Return the [X, Y] coordinate for the center point of the cell that contains the specified text.  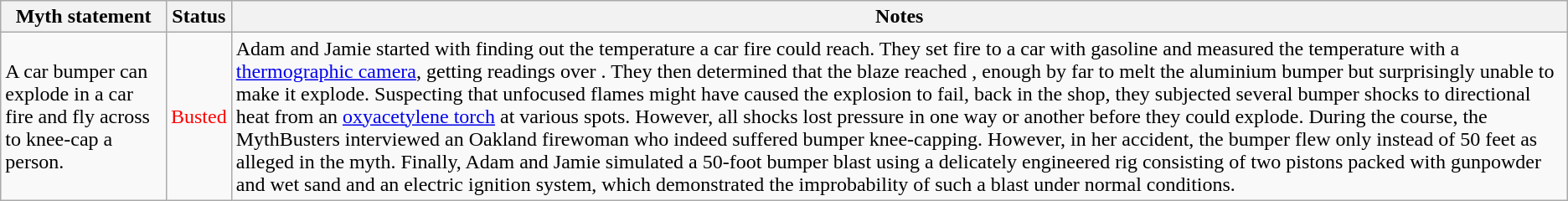
Notes [900, 17]
Myth statement [84, 17]
Busted [199, 116]
Status [199, 17]
A car bumper can explode in a car fire and fly across to knee-cap a person. [84, 116]
